Output the [X, Y] coordinate of the center of the cell containing the given text.  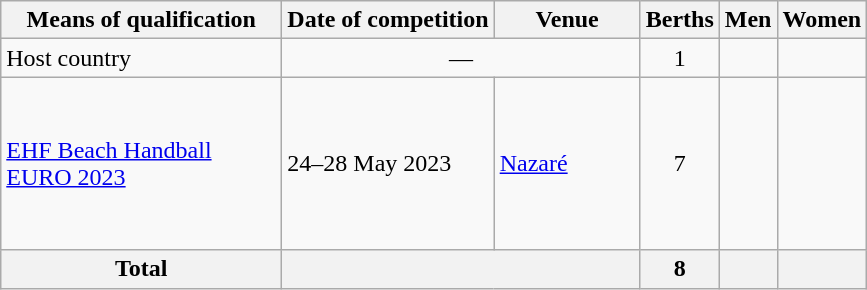
24–28 May 2023 [388, 164]
Berths [680, 20]
Means of qualification [142, 20]
7 [680, 164]
Venue [567, 20]
Date of competition [388, 20]
Women [822, 20]
— [461, 58]
Host country [142, 58]
1 [680, 58]
EHF Beach Handball EURO 2023 [142, 164]
8 [680, 269]
Men [748, 20]
Nazaré [567, 164]
Total [142, 269]
